Capture the cell that displays the provided text and extract its (X, Y) central coordinate. 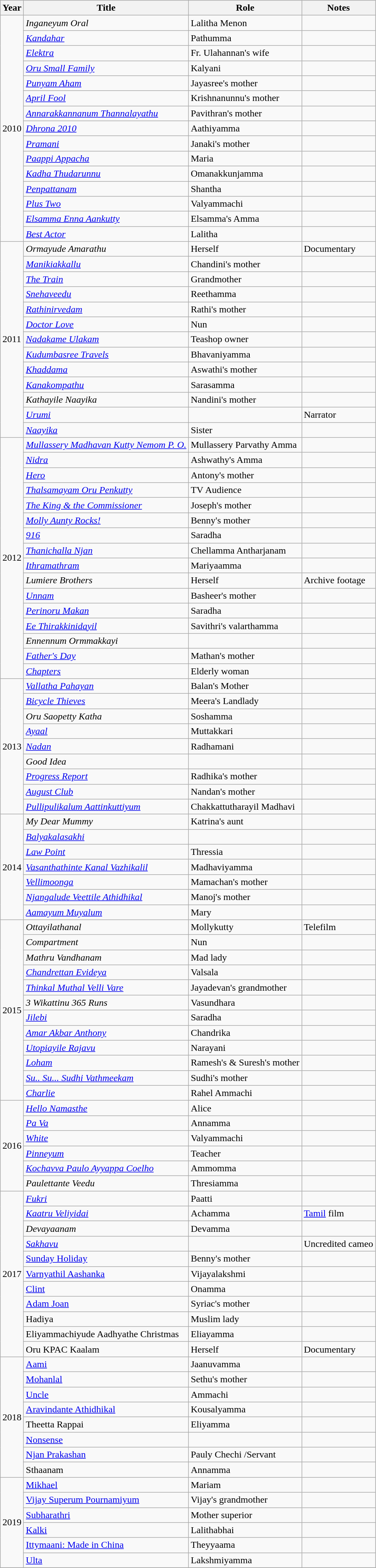
Basheer's mother (245, 596)
Thressia (245, 852)
Charlie (106, 1093)
Njan Prakashan (106, 1455)
Ee Thirakkinidayil (106, 626)
Chandrika (245, 1033)
Syriac's mother (245, 1304)
Ayaal (106, 731)
2014 (12, 867)
Elektra (106, 53)
Loham (106, 1063)
Tamil film (338, 1214)
Radhamani (245, 746)
Mollykutty (245, 927)
Subharathri (106, 1515)
Valsala (245, 972)
Pramani (106, 143)
Elderly woman (245, 671)
3 Wikattinu 365 Runs (106, 1003)
Best Actor (106, 234)
Vellimoonga (106, 882)
Mathan's mother (245, 656)
Snehaveedu (106, 294)
Mohanlal (106, 1379)
Mullassery Madhavan Kutty Nemom P. O. (106, 445)
Ramesh's & Suresh's mother (245, 1063)
Mariam (245, 1485)
Janaki's mother (245, 143)
Maria (245, 158)
2017 (12, 1274)
Chapters (106, 671)
Thalsamayam Oru Penkutty (106, 490)
Achamma (245, 1214)
Kousalyamma (245, 1410)
2019 (12, 1522)
Thinkal Muthal Velli Vare (106, 988)
Theyyaama (245, 1545)
Ammomma (245, 1168)
Madhaviyamma (245, 867)
Pavithran's mother (245, 113)
Muttakkari (245, 731)
Sakhavu (106, 1244)
Mother superior (245, 1515)
My Dear Mummy (106, 822)
2016 (12, 1146)
Aami (106, 1364)
Antony's mother (245, 475)
Urumi (106, 415)
Lalithabhai (245, 1530)
Devayaanam (106, 1229)
Kanakompathu (106, 384)
Chakkattutharayil Madhavi (245, 807)
Oru Saopetty Katha (106, 716)
Aamayum Muyalum (106, 912)
Pathumma (245, 38)
Kathayile Naayika (106, 400)
Vallatha Pahayan (106, 686)
Thresiamma (245, 1184)
Sunday Holiday (106, 1259)
Manoj's mother (245, 897)
Mary (245, 912)
Telefilm (338, 927)
Unnam (106, 596)
Ithramathram (106, 565)
Mathru Vandhanam (106, 957)
Title (106, 8)
Hero (106, 475)
Mikhael (106, 1485)
Ammachi (245, 1394)
Lalitha Menon (245, 23)
Reethamma (245, 294)
Bhavaniyamma (245, 354)
The King & the Commissioner (106, 505)
Pinneyum (106, 1153)
Pa Va (106, 1123)
Hadiya (106, 1319)
Ottayilathanal (106, 927)
Balan's Mother (245, 686)
Nandan's mother (245, 792)
Devamma (245, 1229)
Vasanthathinte Kanal Vazhikalil (106, 867)
Narayani (245, 1048)
Teashop owner (245, 339)
Fr. Ulahannan's wife (245, 53)
Rathi's mother (245, 309)
Balyakalasakhi (106, 837)
Nadakame Ulakam (106, 339)
Paulettante Veedu (106, 1184)
2015 (12, 1010)
Ennennum Ormmakkayi (106, 641)
Kandahar (106, 38)
Paatti (245, 1199)
Sister (245, 430)
Utopiayile Rajavu (106, 1048)
Sudhi's mother (245, 1078)
Pullipulikalum Aattinkuttiyum (106, 807)
Elsamma Enna Aankutty (106, 219)
Molly Aunty Rocks! (106, 520)
Punyam Aham (106, 83)
Penpattanam (106, 189)
2012 (12, 558)
Oru Small Family (106, 68)
Muslim lady (245, 1319)
Sethu's mother (245, 1379)
Theetta Rappai (106, 1425)
Uncle (106, 1394)
Narrator (338, 415)
Dhrona 2010 (106, 128)
Grandmother (245, 279)
Aathiyamma (245, 128)
Eliyamma (245, 1425)
Mad lady (245, 957)
Alice (245, 1108)
Kadha Thudarunnu (106, 173)
Kalki (106, 1530)
Clint (106, 1289)
Khaddama (106, 369)
Shantha (245, 189)
Ittymaani: Made in China (106, 1545)
Uncredited cameo (338, 1244)
Varnyathil Aashanka (106, 1274)
Meera's Landlady (245, 701)
Manikiakkallu (106, 264)
Bicycle Thieves (106, 701)
Plus Two (106, 204)
April Fool (106, 98)
Ulta (106, 1560)
Vijay's grandmother (245, 1500)
Nidra (106, 460)
Oru KPAC Kaalam (106, 1349)
Notes (338, 8)
Mamachan's mother (245, 882)
Chellamma Antharjanam (245, 550)
Law Point (106, 852)
2011 (12, 340)
The Train (106, 279)
Eliayamma (245, 1334)
White (106, 1138)
Nandini's mother (245, 400)
Thanichalla Njan (106, 550)
Inganeyum Oral (106, 23)
Perinoru Makan (106, 611)
Aravindante Athidhikal (106, 1410)
Chandini's mother (245, 264)
Eliyammachiyude Aadhyathe Christmas (106, 1334)
2010 (12, 128)
916 (106, 535)
Teacher (245, 1153)
Nonsense (106, 1440)
Jilebi (106, 1018)
Paappi Appacha (106, 158)
Sthaanam (106, 1470)
Good Idea (106, 761)
Amar Akbar Anthony (106, 1033)
Father's Day (106, 656)
Omanakkunjamma (245, 173)
2013 (12, 747)
Doctor Love (106, 324)
Progress Report (106, 776)
Radhika's mother (245, 776)
Ormayude Amarathu (106, 249)
Katrina's aunt (245, 822)
Joseph's mother (245, 505)
Kalyani (245, 68)
Jaanuvamma (245, 1364)
Soshamma (245, 716)
Rahel Ammachi (245, 1093)
Vasundhara (245, 1003)
Compartment (106, 942)
Njangalude Veettile Athidhikal (106, 897)
Chandrettan Evideya (106, 972)
Pauly Chechi /Servant (245, 1455)
Sarasamma (245, 384)
Ashwathy's Amma (245, 460)
Archive footage (338, 580)
Lakshmiyamma (245, 1560)
Onamma (245, 1289)
Rathinirvedam (106, 309)
Lumiere Brothers (106, 580)
Kudumbasree Travels (106, 354)
August Club (106, 792)
Annarakkannanum Thannalayathu (106, 113)
Savithri's valarthamma (245, 626)
Hello Namasthe (106, 1108)
Su.. Su... Sudhi Vathmeekam (106, 1078)
Vijayalakshmi (245, 1274)
Adam Joan (106, 1304)
Fukri (106, 1199)
Nadan (106, 746)
Lalitha (245, 234)
Year (12, 8)
Jayadevan's grandmother (245, 988)
Role (245, 8)
Mullassery Parvathy Amma (245, 445)
Aswathi's mother (245, 369)
2018 (12, 1417)
Kaatru Veliyidai (106, 1214)
Jayasree's mother (245, 83)
Naayika (106, 430)
Elsamma's Amma (245, 219)
TV Audience (245, 490)
Mariyaamma (245, 565)
Kochavva Paulo Ayyappa Coelho (106, 1168)
Vijay Superum Pournamiyum (106, 1500)
Krishnanunnu's mother (245, 98)
